Return (X, Y) of the center of cell containing provided text 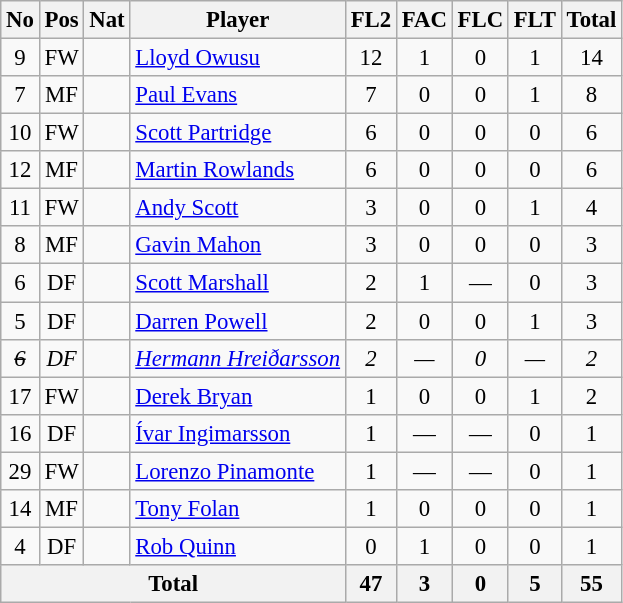
FL2 (370, 20)
Scott Partridge (238, 133)
29 (20, 471)
Pos (62, 20)
Rob Quinn (238, 546)
Derek Bryan (238, 396)
11 (20, 208)
47 (370, 584)
Ívar Ingimarsson (238, 433)
Lorenzo Pinamonte (238, 471)
Tony Folan (238, 509)
Darren Powell (238, 321)
Martin Rowlands (238, 170)
Lloyd Owusu (238, 58)
FLC (480, 20)
55 (591, 584)
Scott Marshall (238, 283)
10 (20, 133)
Nat (107, 20)
Hermann Hreiðarsson (238, 358)
Andy Scott (238, 208)
FLT (534, 20)
16 (20, 433)
Player (238, 20)
9 (20, 58)
FAC (425, 20)
Gavin Mahon (238, 245)
No (20, 20)
Paul Evans (238, 95)
17 (20, 396)
